Extract the [x, y] coordinate from the center of the cell holding the provided text.  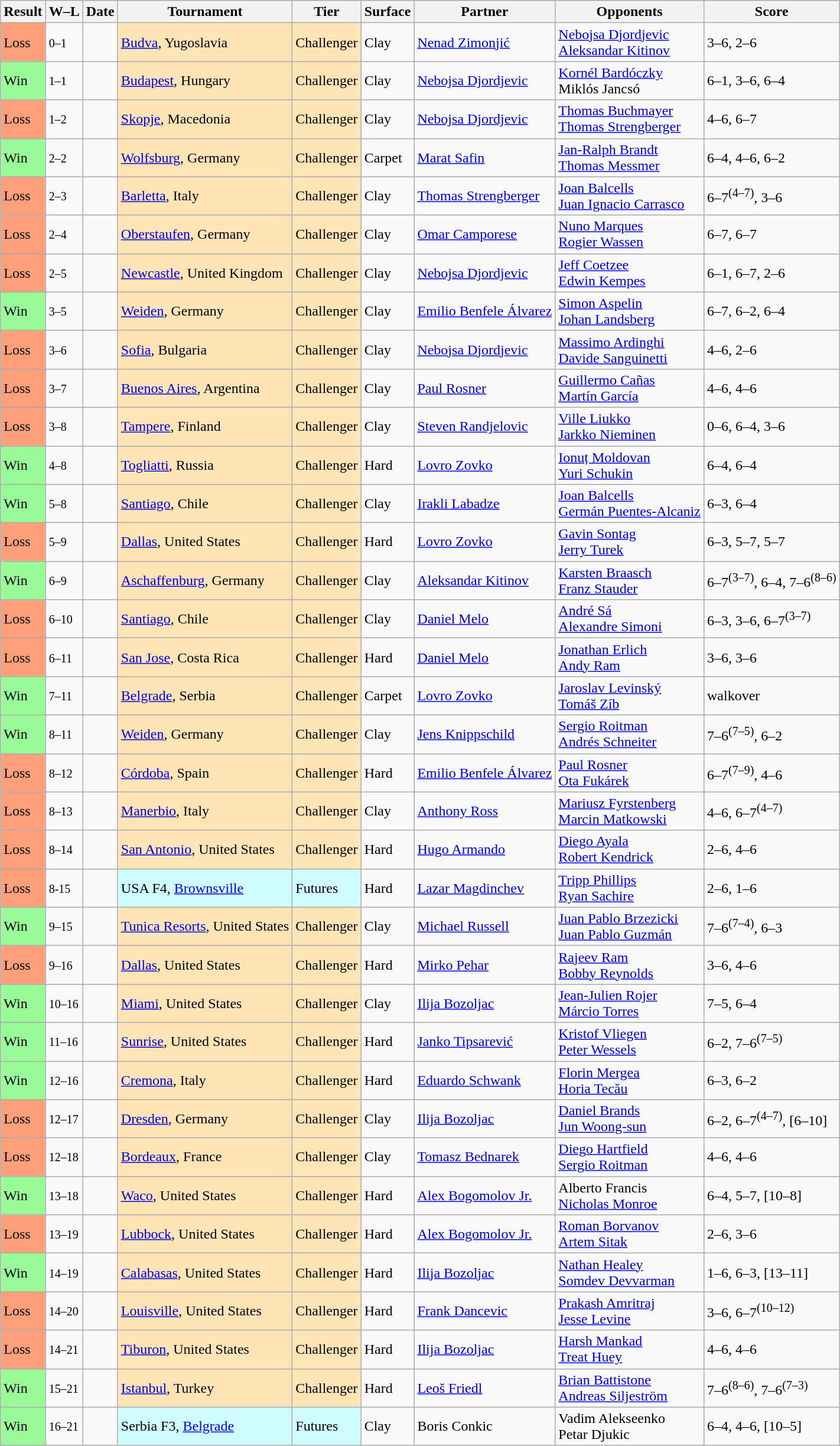
Rajeev Ram Bobby Reynolds [630, 964]
Istanbul, Turkey [205, 1387]
Steven Randjelovic [484, 427]
Cremona, Italy [205, 1080]
6–7(7–9), 4–6 [771, 773]
Skopje, Macedonia [205, 119]
4–6, 6–7(4–7) [771, 811]
Diego Ayala Robert Kendrick [630, 850]
8–11 [64, 734]
Sunrise, United States [205, 1041]
2–6, 3–6 [771, 1234]
4–8 [64, 464]
USA F4, Brownsville [205, 888]
8–12 [64, 773]
Wolfsburg, Germany [205, 157]
6–2, 7–6(7–5) [771, 1041]
13–18 [64, 1196]
6–7(4–7), 3–6 [771, 196]
W–L [64, 12]
Nuno Marques Rogier Wassen [630, 234]
6–2, 6–7(4–7), [6–10] [771, 1119]
6–3, 6–4 [771, 503]
Belgrade, Serbia [205, 696]
Aschaffenburg, Germany [205, 580]
Ionuț Moldovan Yuri Schukin [630, 464]
Michael Russell [484, 927]
Louisville, United States [205, 1311]
Partner [484, 12]
Nathan Healey Somdev Devvarman [630, 1273]
16–21 [64, 1426]
2–3 [64, 196]
Guillermo Cañas Martín García [630, 388]
13–19 [64, 1234]
Tunica Resorts, United States [205, 927]
6–7, 6–7 [771, 234]
7–6(7–5), 6–2 [771, 734]
6–11 [64, 657]
6–3, 6–2 [771, 1080]
8–14 [64, 850]
Massimo Ardinghi Davide Sanguinetti [630, 350]
11–16 [64, 1041]
Dresden, Germany [205, 1119]
3–6, 4–6 [771, 964]
2–5 [64, 273]
12–17 [64, 1119]
Jens Knippschild [484, 734]
2–6, 1–6 [771, 888]
Newcastle, United Kingdom [205, 273]
6–7, 6–2, 6–4 [771, 311]
Harsh Mankad Treat Huey [630, 1350]
Budva, Yugoslavia [205, 43]
San Jose, Costa Rica [205, 657]
Daniel Brands Jun Woong-sun [630, 1119]
6–3, 5–7, 5–7 [771, 542]
Irakli Labadze [484, 503]
1–1 [64, 80]
Jean-Julien Rojer Márcio Torres [630, 1003]
Eduardo Schwank [484, 1080]
André Sá Alexandre Simoni [630, 619]
6–1, 3–6, 6–4 [771, 80]
9–15 [64, 927]
Prakash Amritraj Jesse Levine [630, 1311]
Tripp Phillips Ryan Sachire [630, 888]
Vadim Alekseenko Petar Djukic [630, 1426]
6–4, 4–6, [10–5] [771, 1426]
5–8 [64, 503]
Juan Pablo Brzezicki Juan Pablo Guzmán [630, 927]
6–7(3–7), 6–4, 7–6(8–6) [771, 580]
Paul Rosner Ota Fukárek [630, 773]
Barletta, Italy [205, 196]
Buenos Aires, Argentina [205, 388]
Bordeaux, France [205, 1157]
Oberstaufen, Germany [205, 234]
Frank Dancevic [484, 1311]
Tomasz Bednarek [484, 1157]
0–1 [64, 43]
Roman Borvanov Artem Sitak [630, 1234]
Sofia, Bulgaria [205, 350]
7–5, 6–4 [771, 1003]
6–4, 6–4 [771, 464]
Jaroslav Levinský Tomáš Zíb [630, 696]
Jan-Ralph Brandt Thomas Messmer [630, 157]
3–6, 2–6 [771, 43]
walkover [771, 696]
6–10 [64, 619]
Karsten Braasch Franz Stauder [630, 580]
Diego Hartfield Sergio Roitman [630, 1157]
14–21 [64, 1350]
6–4, 5–7, [10–8] [771, 1196]
3–6, 6–7(10–12) [771, 1311]
Budapest, Hungary [205, 80]
Aleksandar Kitinov [484, 580]
3–6, 3–6 [771, 657]
6–9 [64, 580]
Omar Camporese [484, 234]
2–2 [64, 157]
6–3, 3–6, 6–7(3–7) [771, 619]
2–6, 4–6 [771, 850]
2–4 [64, 234]
Tiburon, United States [205, 1350]
Joan Balcells Juan Ignacio Carrasco [630, 196]
Date [100, 12]
1–6, 6–3, [13–11] [771, 1273]
Tier [327, 12]
Mariusz Fyrstenberg Marcin Matkowski [630, 811]
Lazar Magdinchev [484, 888]
3–5 [64, 311]
Togliatti, Russia [205, 464]
1–2 [64, 119]
Florin Mergea Horia Tecău [630, 1080]
Opponents [630, 12]
Hugo Armando [484, 850]
15–21 [64, 1387]
Brian Battistone Andreas Siljeström [630, 1387]
12–18 [64, 1157]
12–16 [64, 1080]
San Antonio, United States [205, 850]
Nenad Zimonjić [484, 43]
4–6, 2–6 [771, 350]
Boris Conkic [484, 1426]
Jeff Coetzee Edwin Kempes [630, 273]
Anthony Ross [484, 811]
Sergio Roitman Andrés Schneiter [630, 734]
Tournament [205, 12]
Janko Tipsarević [484, 1041]
14–19 [64, 1273]
4–6, 6–7 [771, 119]
9–16 [64, 964]
7–6(7–4), 6–3 [771, 927]
Alberto Francis Nicholas Monroe [630, 1196]
Thomas Buchmayer Thomas Strengberger [630, 119]
Gavin Sontag Jerry Turek [630, 542]
Córdoba, Spain [205, 773]
7–6(8–6), 7–6(7–3) [771, 1387]
6–4, 4–6, 6–2 [771, 157]
Simon Aspelin Johan Landsberg [630, 311]
7–11 [64, 696]
Paul Rosner [484, 388]
10–16 [64, 1003]
Leoš Friedl [484, 1387]
Kristof Vliegen Peter Wessels [630, 1041]
Jonathan Erlich Andy Ram [630, 657]
Ville Liukko Jarkko Nieminen [630, 427]
8–13 [64, 811]
Serbia F3, Belgrade [205, 1426]
Calabasas, United States [205, 1273]
Score [771, 12]
5–9 [64, 542]
Kornél Bardóczky Miklós Jancsó [630, 80]
Miami, United States [205, 1003]
Marat Safin [484, 157]
3–6 [64, 350]
Thomas Strengberger [484, 196]
Manerbio, Italy [205, 811]
Tampere, Finland [205, 427]
14–20 [64, 1311]
0–6, 6–4, 3–6 [771, 427]
Nebojsa Djordjevic Aleksandar Kitinov [630, 43]
3–8 [64, 427]
Joan Balcells Germán Puentes-Alcaniz [630, 503]
6–1, 6–7, 2–6 [771, 273]
3–7 [64, 388]
Surface [388, 12]
8-15 [64, 888]
Waco, United States [205, 1196]
Mirko Pehar [484, 964]
Lubbock, United States [205, 1234]
Result [23, 12]
